From the cell containing the given text, extract its center point as [X, Y] coordinate. 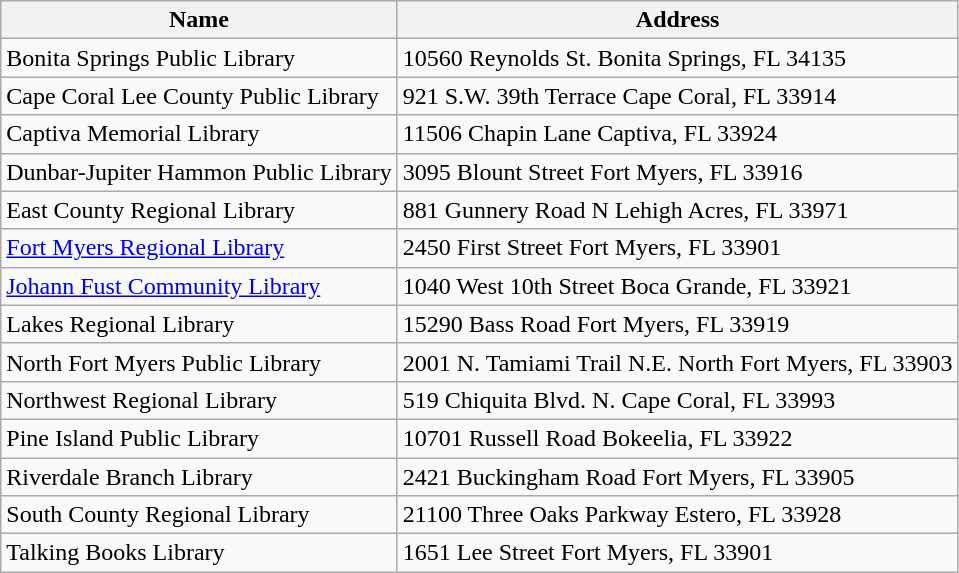
Northwest Regional Library [199, 400]
921 S.W. 39th Terrace Cape Coral, FL 33914 [678, 96]
1651 Lee Street Fort Myers, FL 33901 [678, 553]
10701 Russell Road Bokeelia, FL 33922 [678, 438]
11506 Chapin Lane Captiva, FL 33924 [678, 134]
East County Regional Library [199, 210]
519 Chiquita Blvd. N. Cape Coral, FL 33993 [678, 400]
15290 Bass Road Fort Myers, FL 33919 [678, 324]
North Fort Myers Public Library [199, 362]
Name [199, 20]
Pine Island Public Library [199, 438]
Talking Books Library [199, 553]
Lakes Regional Library [199, 324]
Fort Myers Regional Library [199, 248]
2421 Buckingham Road Fort Myers, FL 33905 [678, 477]
10560 Reynolds St. Bonita Springs, FL 34135 [678, 58]
Riverdale Branch Library [199, 477]
881 Gunnery Road N Lehigh Acres, FL 33971 [678, 210]
Johann Fust Community Library [199, 286]
Bonita Springs Public Library [199, 58]
1040 West 10th Street Boca Grande, FL 33921 [678, 286]
Captiva Memorial Library [199, 134]
Address [678, 20]
Dunbar-Jupiter Hammon Public Library [199, 172]
2450 First Street Fort Myers, FL 33901 [678, 248]
3095 Blount Street Fort Myers, FL 33916 [678, 172]
2001 N. Tamiami Trail N.E. North Fort Myers, FL 33903 [678, 362]
Cape Coral Lee County Public Library [199, 96]
21100 Three Oaks Parkway Estero, FL 33928 [678, 515]
South County Regional Library [199, 515]
